From the cell containing the given text, extract its center point as [X, Y] coordinate. 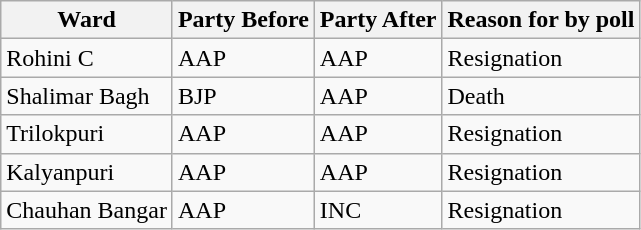
Kalyanpuri [87, 172]
Chauhan Bangar [87, 210]
Trilokpuri [87, 134]
Party Before [243, 20]
Party After [378, 20]
Death [541, 96]
BJP [243, 96]
INC [378, 210]
Reason for by poll [541, 20]
Shalimar Bagh [87, 96]
Rohini C [87, 58]
Ward [87, 20]
